Provide the (x, y) coordinate of the cell's center where the given text is located.  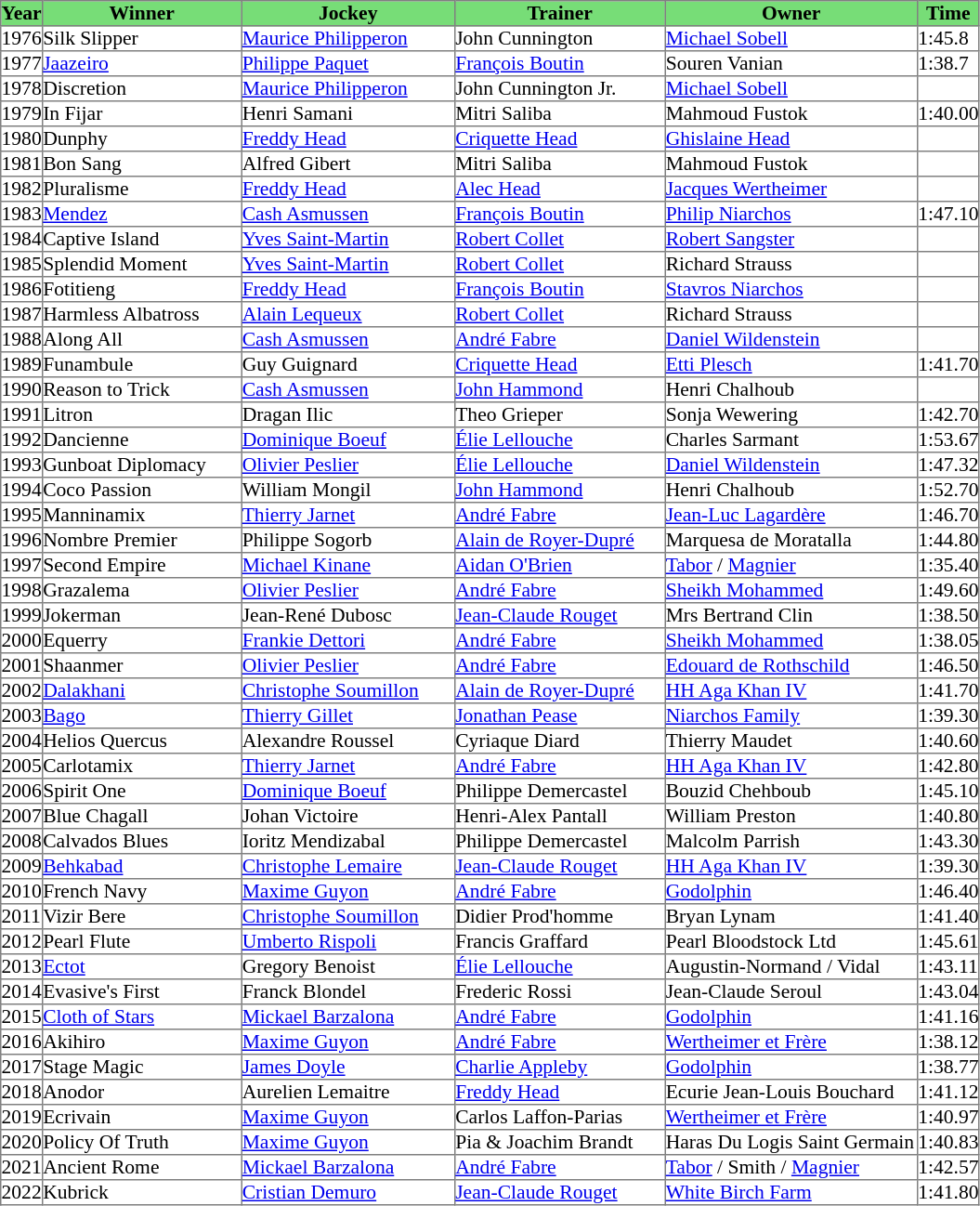
1979 (22, 113)
1976 (22, 39)
1993 (22, 465)
Ectot (141, 966)
2007 (22, 816)
1981 (22, 164)
Francis Graffard (559, 942)
Ghislaine Head (791, 139)
Umberto Rispoli (348, 942)
2006 (22, 792)
Ecrivain (141, 1117)
2009 (22, 866)
Bon Sang (141, 164)
Edouard de Rothschild (791, 665)
Trainer (559, 13)
Thierry Maudet (791, 741)
1990 (22, 390)
2005 (22, 766)
2020 (22, 1143)
1:41.40 (947, 916)
French Navy (141, 892)
Calvados Blues (141, 842)
2013 (22, 966)
1:38.7 (947, 63)
2014 (22, 992)
1:38.12 (947, 1042)
Year (22, 13)
1999 (22, 615)
Blue Chagall (141, 816)
1992 (22, 440)
Thierry Gillet (348, 715)
1:40.83 (947, 1143)
Equerry (141, 641)
Alexandre Roussel (348, 741)
2003 (22, 715)
1:38.77 (947, 1067)
1982 (22, 190)
Jean-René Dubosc (348, 615)
1998 (22, 591)
1987 (22, 314)
Ancient Rome (141, 1167)
Pearl Bloodstock Ltd (791, 942)
Pearl Flute (141, 942)
Alec Head (559, 190)
2015 (22, 1016)
Philippe Sogorb (348, 541)
Kubrick (141, 1193)
1978 (22, 89)
Discretion (141, 89)
Anodor (141, 1093)
Tabor / Smith / Magnier (791, 1167)
1985 (22, 264)
1977 (22, 63)
Christophe Lemaire (348, 866)
Ecurie Jean-Louis Bouchard (791, 1093)
Henri-Alex Pantall (559, 816)
Litron (141, 414)
Akihiro (141, 1042)
2008 (22, 842)
1991 (22, 414)
Pia & Joachim Brandt (559, 1143)
Coco Passion (141, 491)
2016 (22, 1042)
1:44.80 (947, 541)
Carlos Laffon-Parias (559, 1117)
Cloth of Stars (141, 1016)
1:38.50 (947, 615)
Pluralisme (141, 190)
Along All (141, 340)
1983 (22, 214)
Charlie Appleby (559, 1067)
Alfred Gibert (348, 164)
Reason to Trick (141, 390)
Robert Sangster (791, 240)
2017 (22, 1067)
1:43.11 (947, 966)
1:42.70 (947, 414)
Didier Prod'homme (559, 916)
Frederic Rossi (559, 992)
1:45.61 (947, 942)
Jacques Wertheimer (791, 190)
1:41.80 (947, 1193)
Time (947, 13)
Policy Of Truth (141, 1143)
Johan Victoire (348, 816)
Harmless Albatross (141, 314)
Jonathan Pease (559, 715)
John Cunnington Jr. (559, 89)
Tabor / Magnier (791, 565)
Malcolm Parrish (791, 842)
Helios Quercus (141, 741)
1986 (22, 290)
Gunboat Diplomacy (141, 465)
1:47.10 (947, 214)
James Doyle (348, 1067)
1:40.60 (947, 741)
Haras Du Logis Saint Germain (791, 1143)
Charles Sarmant (791, 440)
1994 (22, 491)
Etti Plesch (791, 364)
1:46.50 (947, 665)
Stage Magic (141, 1067)
Bago (141, 715)
Jean-Claude Seroul (791, 992)
2010 (22, 892)
Niarchos Family (791, 715)
In Fijar (141, 113)
Bouzid Chehboub (791, 792)
William Preston (791, 816)
1:45.8 (947, 39)
1:46.40 (947, 892)
1:49.60 (947, 591)
Fotitieng (141, 290)
Frankie Dettori (348, 641)
2012 (22, 942)
Henri Samani (348, 113)
2019 (22, 1117)
Jokerman (141, 615)
Second Empire (141, 565)
2018 (22, 1093)
1:43.04 (947, 992)
Mendez (141, 214)
Theo Grieper (559, 414)
Michael Kinane (348, 565)
Bryan Lynam (791, 916)
2022 (22, 1193)
1:53.67 (947, 440)
Jean-Luc Lagardère (791, 515)
Vizir Bere (141, 916)
Nombre Premier (141, 541)
1:41.12 (947, 1093)
1995 (22, 515)
Aurelien Lemaitre (348, 1093)
1997 (22, 565)
1:38.05 (947, 641)
Manninamix (141, 515)
Mrs Bertrand Clin (791, 615)
Stavros Niarchos (791, 290)
1984 (22, 240)
1:41.16 (947, 1016)
1996 (22, 541)
Winner (141, 13)
1989 (22, 364)
Dalakhani (141, 691)
1:40.80 (947, 816)
Spirit One (141, 792)
Guy Guignard (348, 364)
1988 (22, 340)
Aidan O'Brien (559, 565)
1:47.32 (947, 465)
1:42.80 (947, 766)
Jaazeiro (141, 63)
2002 (22, 691)
Franck Blondel (348, 992)
1:35.40 (947, 565)
William Mongil (348, 491)
Cyriaque Diard (559, 741)
Jockey (348, 13)
Grazalema (141, 591)
Splendid Moment (141, 264)
John Cunnington (559, 39)
Funambule (141, 364)
2004 (22, 741)
1:40.00 (947, 113)
Alain Lequeux (348, 314)
1:45.10 (947, 792)
1:42.57 (947, 1167)
Dancienne (141, 440)
Cristian Demuro (348, 1193)
White Birch Farm (791, 1193)
Behkabad (141, 866)
1:46.70 (947, 515)
Dunphy (141, 139)
Philip Niarchos (791, 214)
Silk Slipper (141, 39)
Gregory Benoist (348, 966)
Philippe Paquet (348, 63)
Dragan Ilic (348, 414)
Ioritz Mendizabal (348, 842)
1980 (22, 139)
2021 (22, 1167)
2001 (22, 665)
1:52.70 (947, 491)
Shaanmer (141, 665)
Captive Island (141, 240)
Owner (791, 13)
1:40.97 (947, 1117)
Evasive's First (141, 992)
1:43.30 (947, 842)
Sonja Wewering (791, 414)
2000 (22, 641)
Augustin-Normand / Vidal (791, 966)
2011 (22, 916)
Carlotamix (141, 766)
Marquesa de Moratalla (791, 541)
Souren Vanian (791, 63)
